Scan for the cell matching the given text and deliver its [x, y] coordinate at center. 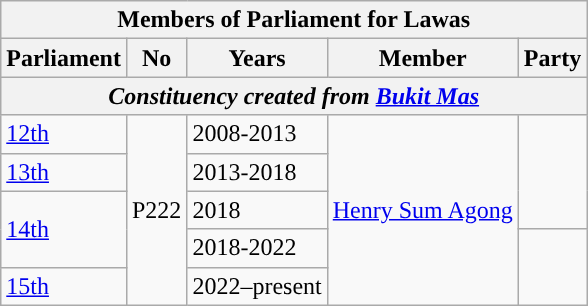
2008-2013 [257, 134]
2013-2018 [257, 172]
Parliament [64, 58]
Members of Parliament for Lawas [294, 20]
13th [64, 172]
2022–present [257, 286]
Constituency created from Bukit Mas [294, 96]
2018 [257, 210]
Party [552, 58]
Years [257, 58]
15th [64, 286]
14th [64, 229]
No [156, 58]
2018-2022 [257, 248]
12th [64, 134]
Member [422, 58]
P222 [156, 210]
Henry Sum Agong [422, 210]
